Identify which cell holds the provided text, then report its (X, Y) central coordinate. 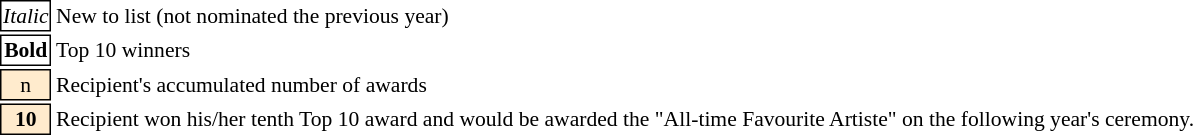
n (26, 85)
Bold (26, 50)
Italic (26, 16)
